Locate the cell with the specified text and output its (x, y) center coordinate. 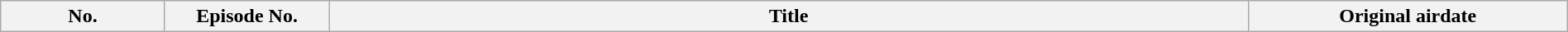
No. (83, 16)
Title (789, 16)
Episode No. (246, 16)
Original airdate (1408, 16)
